Determine the [X, Y] coordinate at the center of the cell enclosing the given text.  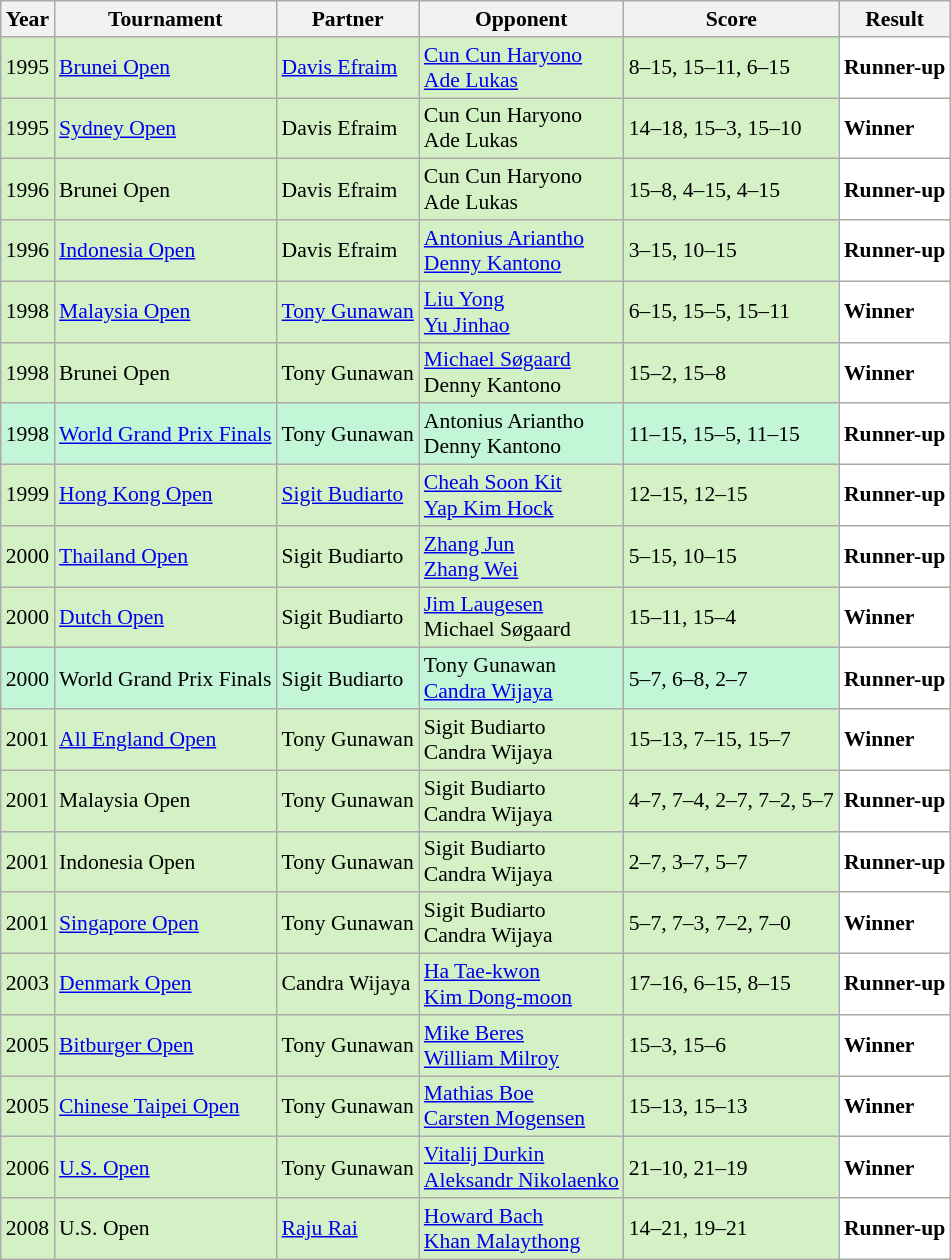
Denmark Open [165, 984]
15–2, 15–8 [732, 372]
6–15, 15–5, 15–11 [732, 312]
Year [28, 19]
5–15, 10–15 [732, 556]
Liu Yong Yu Jinhao [522, 312]
17–16, 6–15, 8–15 [732, 984]
Opponent [522, 19]
5–7, 7–3, 7–2, 7–0 [732, 924]
2008 [28, 1228]
Candra Wijaya [347, 984]
15–3, 15–6 [732, 1046]
Mike Beres William Milroy [522, 1046]
Partner [347, 19]
Sydney Open [165, 128]
3–15, 10–15 [732, 250]
1999 [28, 496]
14–18, 15–3, 15–10 [732, 128]
Singapore Open [165, 924]
Tournament [165, 19]
5–7, 6–8, 2–7 [732, 678]
11–15, 15–5, 11–15 [732, 434]
4–7, 7–4, 2–7, 7–2, 5–7 [732, 800]
15–11, 15–4 [732, 618]
Chinese Taipei Open [165, 1106]
Thailand Open [165, 556]
Howard Bach Khan Malaythong [522, 1228]
Raju Rai [347, 1228]
15–8, 4–15, 4–15 [732, 190]
2–7, 3–7, 5–7 [732, 862]
Jim Laugesen Michael Søgaard [522, 618]
Hong Kong Open [165, 496]
Mathias Boe Carsten Mogensen [522, 1106]
Tony Gunawan Candra Wijaya [522, 678]
8–15, 15–11, 6–15 [732, 68]
All England Open [165, 740]
Zhang Jun Zhang Wei [522, 556]
12–15, 12–15 [732, 496]
Michael Søgaard Denny Kantono [522, 372]
15–13, 15–13 [732, 1106]
14–21, 19–21 [732, 1228]
2003 [28, 984]
Dutch Open [165, 618]
Bitburger Open [165, 1046]
21–10, 21–19 [732, 1168]
2006 [28, 1168]
Cheah Soon Kit Yap Kim Hock [522, 496]
Score [732, 19]
Vitalij Durkin Aleksandr Nikolaenko [522, 1168]
Result [894, 19]
15–13, 7–15, 15–7 [732, 740]
Ha Tae-kwon Kim Dong-moon [522, 984]
